Output the (X, Y) coordinate of the center of the cell containing the given text.  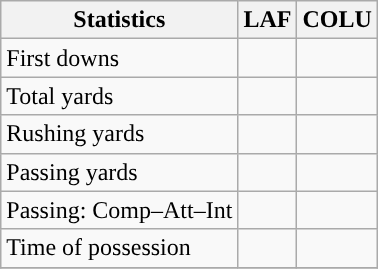
Rushing yards (120, 134)
COLU (337, 20)
First downs (120, 58)
Passing yards (120, 172)
Statistics (120, 20)
Passing: Comp–Att–Int (120, 210)
LAF (268, 20)
Total yards (120, 96)
Time of possession (120, 248)
